Extract the [X, Y] coordinate from the center of the cell holding the provided text.  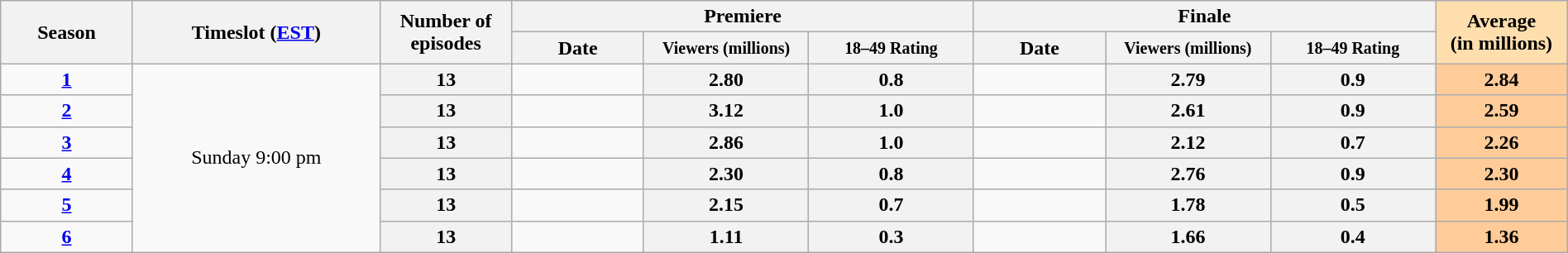
Number of episodes [446, 32]
2.84 [1502, 79]
Sunday 9:00 pm [256, 158]
4 [67, 174]
3 [67, 142]
1.78 [1188, 205]
Finale [1204, 17]
5 [67, 205]
2.76 [1188, 174]
0.4 [1353, 236]
1.11 [726, 236]
2.15 [726, 205]
1.99 [1502, 205]
2.59 [1502, 111]
Average(in millions) [1502, 32]
Season [67, 32]
1 [67, 79]
2.26 [1502, 142]
2.61 [1188, 111]
2.12 [1188, 142]
3.12 [726, 111]
2.80 [726, 79]
2.86 [726, 142]
1.36 [1502, 236]
1.66 [1188, 236]
0.3 [892, 236]
Timeslot (EST) [256, 32]
2.79 [1188, 79]
2 [67, 111]
6 [67, 236]
0.5 [1353, 205]
Premiere [743, 17]
